For the text-containing cell, return its midpoint in (x, y) coordinate format. 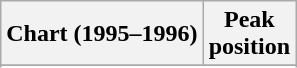
Peakposition (249, 34)
Chart (1995–1996) (102, 34)
